Extract the (X, Y) coordinate from the center of the cell holding the provided text.  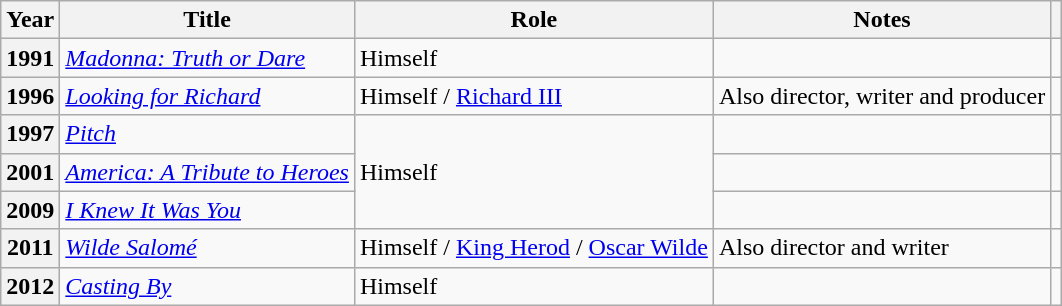
1996 (30, 96)
Title (208, 20)
Madonna: Truth or Dare (208, 58)
I Knew It Was You (208, 210)
Looking for Richard (208, 96)
Pitch (208, 134)
1991 (30, 58)
2001 (30, 172)
1997 (30, 134)
2011 (30, 248)
Also director and writer (882, 248)
Role (534, 20)
Year (30, 20)
Notes (882, 20)
2009 (30, 210)
Himself / King Herod / Oscar Wilde (534, 248)
Casting By (208, 286)
America: A Tribute to Heroes (208, 172)
Also director, writer and producer (882, 96)
Himself / Richard III (534, 96)
2012 (30, 286)
Wilde Salomé (208, 248)
